Search for the cell housing the specified text and yield its (X, Y) center coordinate. 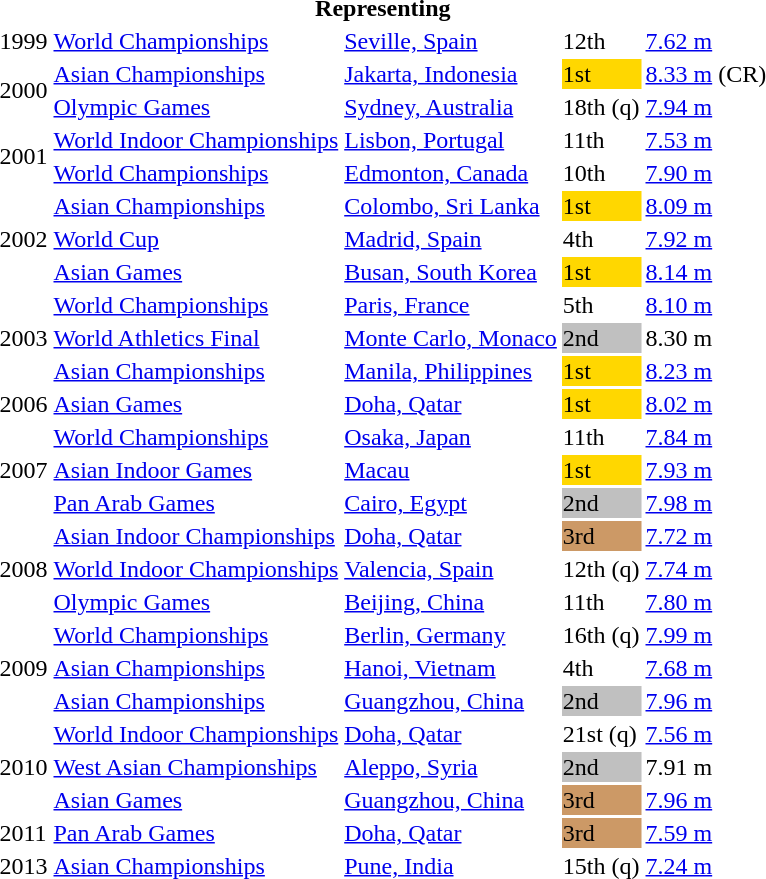
Paris, France (451, 305)
12th (601, 41)
5th (601, 305)
Macau (451, 470)
Cairo, Egypt (451, 503)
Lisbon, Portugal (451, 140)
Berlin, Germany (451, 635)
Hanoi, Vietnam (451, 668)
World Cup (196, 239)
18th (q) (601, 107)
Edmonton, Canada (451, 173)
Monte Carlo, Monaco (451, 338)
Aleppo, Syria (451, 767)
Busan, South Korea (451, 272)
Seville, Spain (451, 41)
Jakarta, Indonesia (451, 74)
Asian Indoor Games (196, 470)
Asian Indoor Championships (196, 536)
World Athletics Final (196, 338)
Colombo, Sri Lanka (451, 206)
Madrid, Spain (451, 239)
Manila, Philippines (451, 371)
10th (601, 173)
12th (q) (601, 569)
21st (q) (601, 734)
Osaka, Japan (451, 437)
West Asian Championships (196, 767)
16th (q) (601, 635)
Beijing, China (451, 602)
Sydney, Australia (451, 107)
Valencia, Spain (451, 569)
